Find where the given text appears and provide that cell's center as (X, Y) coordinate. 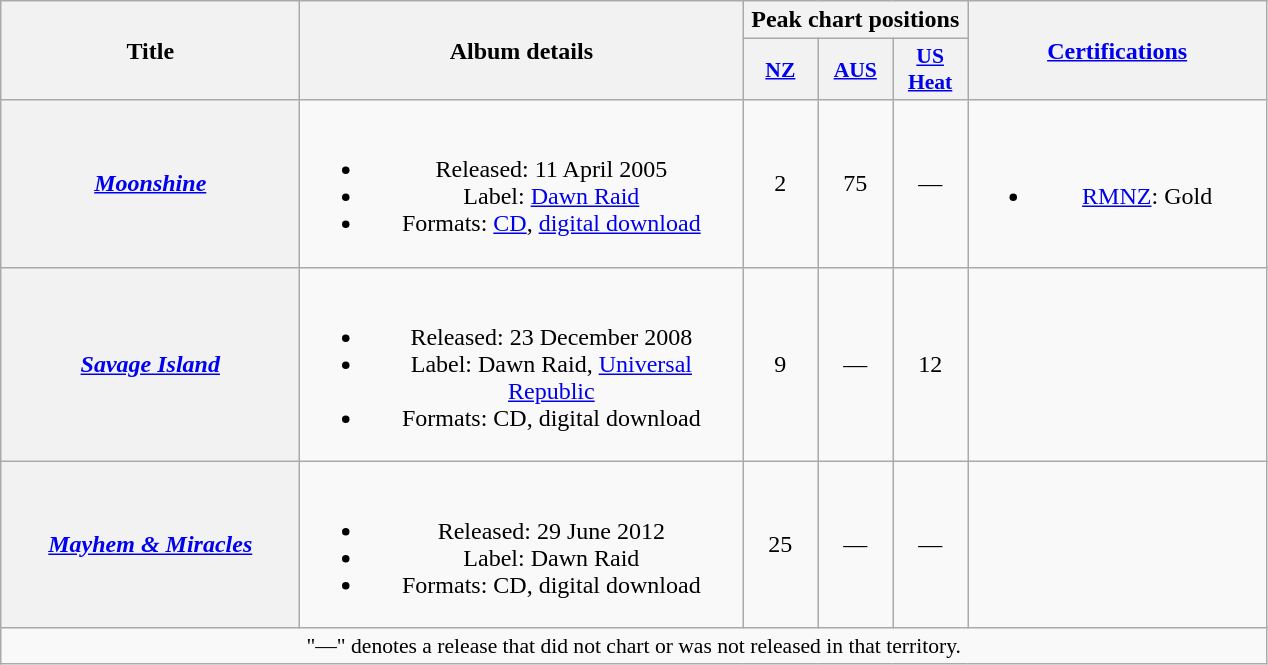
2 (780, 184)
9 (780, 364)
Certifications (1118, 50)
Moonshine (150, 184)
NZ (780, 70)
Savage Island (150, 364)
Released: 29 June 2012Label: Dawn RaidFormats: CD, digital download (522, 544)
AUS (856, 70)
Released: 23 December 2008Label: Dawn Raid, Universal RepublicFormats: CD, digital download (522, 364)
25 (780, 544)
Peak chart positions (856, 20)
Mayhem & Miracles (150, 544)
"—" denotes a release that did not chart or was not released in that territory. (634, 646)
RMNZ: Gold (1118, 184)
US Heat (930, 70)
Released: 11 April 2005Label: Dawn RaidFormats: CD, digital download (522, 184)
Title (150, 50)
12 (930, 364)
75 (856, 184)
Album details (522, 50)
